Output the [x, y] coordinate of the center of the cell containing the given text.  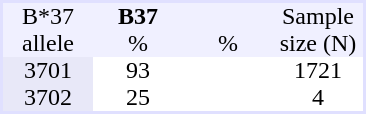
size (N) [318, 44]
93 [138, 70]
3701 [48, 70]
Sample [318, 16]
3702 [48, 98]
1721 [318, 70]
4 [318, 98]
B37 [138, 16]
25 [138, 98]
allele [48, 44]
B*37 [48, 16]
